Return [X, Y] of the center of cell containing provided text 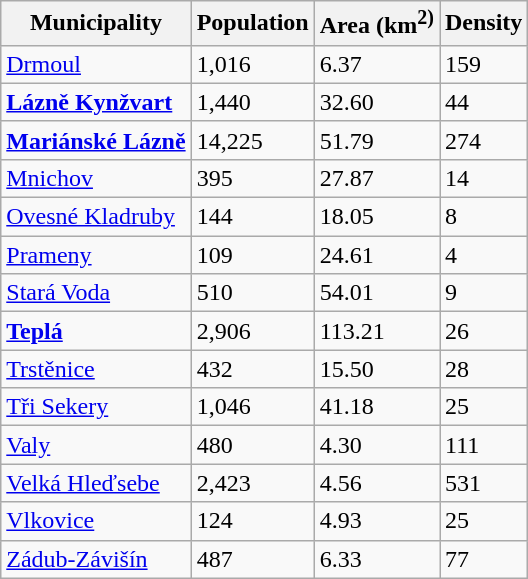
531 [484, 483]
51.79 [376, 140]
Municipality [96, 24]
77 [484, 559]
28 [484, 369]
487 [252, 559]
32.60 [376, 102]
1,016 [252, 64]
480 [252, 445]
510 [252, 293]
6.37 [376, 64]
Stará Voda [96, 293]
159 [484, 64]
27.87 [376, 178]
Prameny [96, 255]
4.93 [376, 521]
Area (km2) [376, 24]
41.18 [376, 407]
Vlkovice [96, 521]
4.56 [376, 483]
14 [484, 178]
1,440 [252, 102]
18.05 [376, 217]
Tři Sekery [96, 407]
Lázně Kynžvart [96, 102]
6.33 [376, 559]
1,046 [252, 407]
15.50 [376, 369]
113.21 [376, 331]
4 [484, 255]
395 [252, 178]
Drmoul [96, 64]
144 [252, 217]
2,423 [252, 483]
9 [484, 293]
Mariánské Lázně [96, 140]
44 [484, 102]
109 [252, 255]
14,225 [252, 140]
Density [484, 24]
124 [252, 521]
4.30 [376, 445]
54.01 [376, 293]
Zádub-Závišín [96, 559]
Valy [96, 445]
Velká Hleďsebe [96, 483]
Teplá [96, 331]
Population [252, 24]
111 [484, 445]
432 [252, 369]
8 [484, 217]
2,906 [252, 331]
24.61 [376, 255]
Trstěnice [96, 369]
26 [484, 331]
Ovesné Kladruby [96, 217]
274 [484, 140]
Mnichov [96, 178]
